Return [X, Y] of the center of cell containing provided text 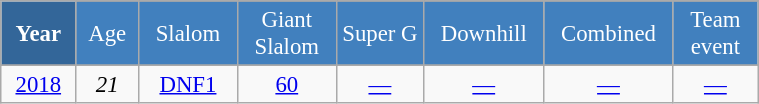
Super G [380, 34]
DNF1 [188, 85]
Team event [716, 34]
Year [38, 34]
GiantSlalom [286, 34]
2018 [38, 85]
60 [286, 85]
Age [108, 34]
Combined [608, 34]
Downhill [484, 34]
Slalom [188, 34]
21 [108, 85]
